For the text-containing cell, return its midpoint in [X, Y] coordinate format. 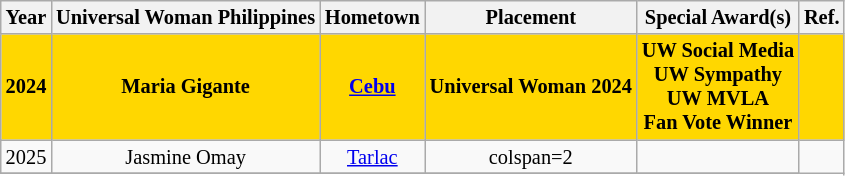
Maria Gigante [186, 87]
UW Social Media UW Sympathy UW MVLA Fan Vote Winner [718, 87]
2025 [26, 157]
Special Award(s) [718, 17]
colspan=2 [531, 157]
Ref. [822, 17]
Cebu [372, 87]
Placement [531, 17]
Tarlac [372, 157]
Hometown [372, 17]
Universal Woman Philippines [186, 17]
Jasmine Omay [186, 157]
Year [26, 17]
Universal Woman 2024 [531, 87]
2024 [26, 87]
